For the text-containing cell, return its midpoint in [X, Y] coordinate format. 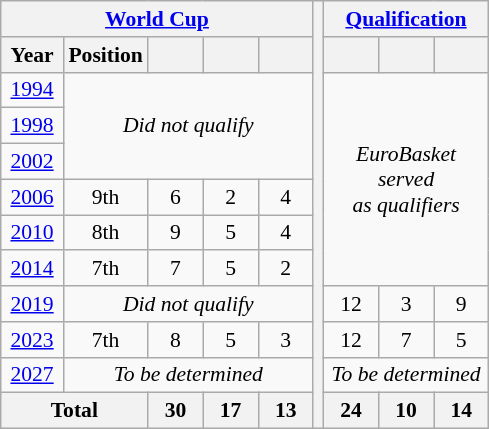
6 [176, 197]
2014 [32, 269]
24 [350, 411]
2006 [32, 197]
Year [32, 55]
17 [230, 411]
10 [406, 411]
2027 [32, 375]
1998 [32, 126]
14 [462, 411]
8th [105, 233]
Position [105, 55]
EuroBasket servedas qualifiers [406, 179]
2010 [32, 233]
8 [176, 340]
1994 [32, 90]
World Cup [157, 19]
13 [286, 411]
Total [74, 411]
30 [176, 411]
2002 [32, 162]
9th [105, 197]
Qualification [406, 19]
2023 [32, 340]
2019 [32, 304]
